Return [x, y] of the center of cell containing provided text 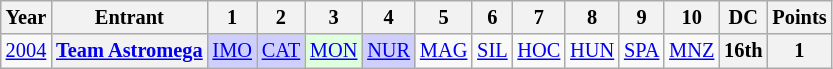
Entrant [129, 17]
6 [492, 17]
NUR [388, 51]
2 [281, 17]
MNZ [692, 51]
5 [444, 17]
7 [540, 17]
Team Astromega [129, 51]
SIL [492, 51]
3 [334, 17]
Year [26, 17]
MAG [444, 51]
8 [592, 17]
DC [743, 17]
10 [692, 17]
9 [642, 17]
SPA [642, 51]
MON [334, 51]
CAT [281, 51]
HUN [592, 51]
IMO [232, 51]
HOC [540, 51]
Points [799, 17]
2004 [26, 51]
4 [388, 17]
16th [743, 51]
